Pinpoint the cell where the given text exists, returning its (x, y) midpoint coordinate. 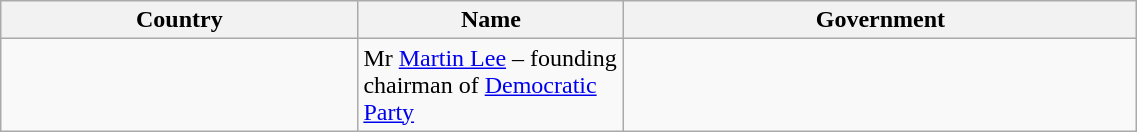
Government (880, 20)
Name (491, 20)
Country (180, 20)
Mr Martin Lee – founding chairman of Democratic Party (491, 85)
